Provide the [X, Y] coordinate of the cell's center where the given text is located.  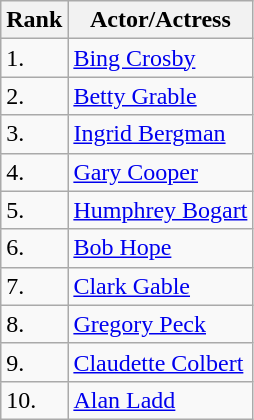
10. [34, 400]
Gregory Peck [160, 324]
Actor/Actress [160, 20]
Claudette Colbert [160, 362]
9. [34, 362]
2. [34, 96]
Gary Cooper [160, 172]
Clark Gable [160, 286]
Ingrid Bergman [160, 134]
1. [34, 58]
Betty Grable [160, 96]
8. [34, 324]
Rank [34, 20]
7. [34, 286]
6. [34, 248]
Bing Crosby [160, 58]
Bob Hope [160, 248]
4. [34, 172]
Humphrey Bogart [160, 210]
5. [34, 210]
Alan Ladd [160, 400]
3. [34, 134]
